Pinpoint the cell where the given text exists, returning its [X, Y] midpoint coordinate. 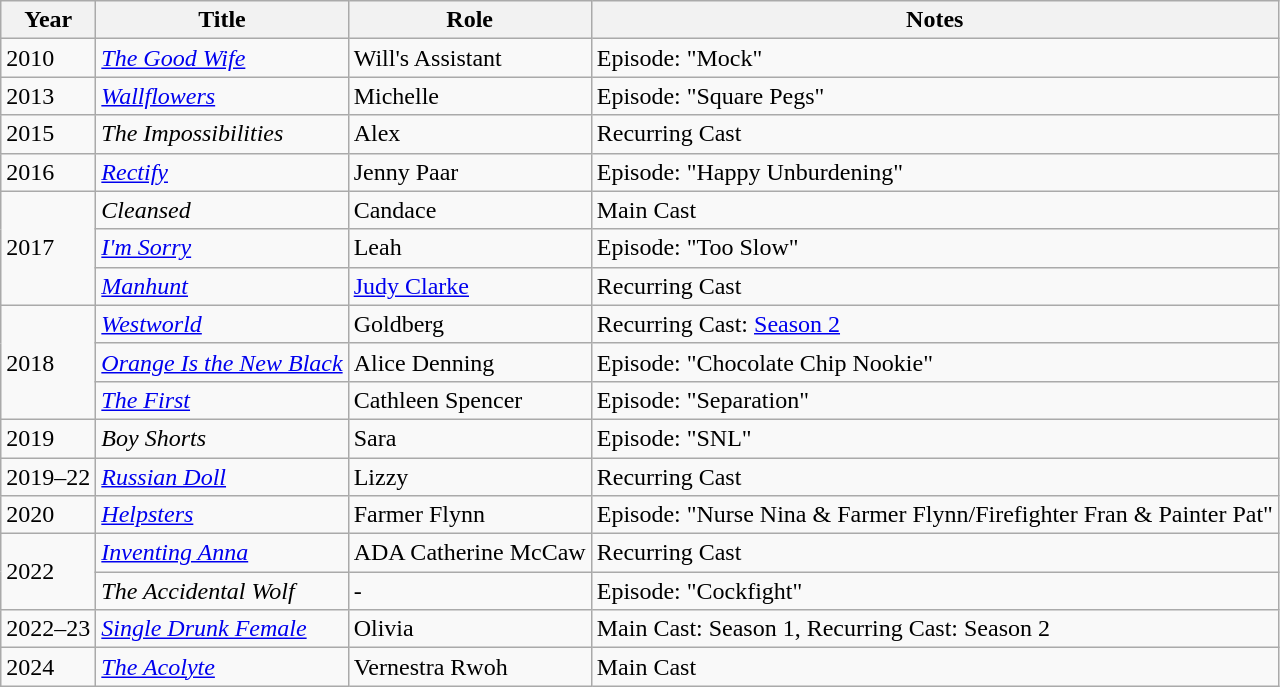
Cleansed [222, 210]
Episode: "Square Pegs" [934, 96]
Episode: "Separation" [934, 400]
ADA Catherine McCaw [470, 553]
Lizzy [470, 477]
Episode: "SNL" [934, 438]
2010 [48, 58]
Episode: "Too Slow" [934, 248]
2024 [48, 667]
Judy Clarke [470, 286]
Michelle [470, 96]
Alice Denning [470, 362]
The Acolyte [222, 667]
Single Drunk Female [222, 629]
Role [470, 20]
Notes [934, 20]
Goldberg [470, 324]
Episode: "Cockfight" [934, 591]
2018 [48, 362]
The Good Wife [222, 58]
Title [222, 20]
Recurring Cast: Season 2 [934, 324]
2015 [48, 134]
Episode: "Happy Unburdening" [934, 172]
Leah [470, 248]
Vernestra Rwoh [470, 667]
2019 [48, 438]
Russian Doll [222, 477]
Sara [470, 438]
Helpsters [222, 515]
- [470, 591]
Olivia [470, 629]
Main Cast: Season 1, Recurring Cast: Season 2 [934, 629]
Episode: "Nurse Nina & Farmer Flynn/Firefighter Fran & Painter Pat" [934, 515]
Boy Shorts [222, 438]
Wallflowers [222, 96]
I'm Sorry [222, 248]
Cathleen Spencer [470, 400]
2022 [48, 572]
2013 [48, 96]
Episode: "Mock" [934, 58]
The First [222, 400]
2017 [48, 248]
The Accidental Wolf [222, 591]
The Impossibilities [222, 134]
Westworld [222, 324]
Manhunt [222, 286]
Year [48, 20]
Alex [470, 134]
Episode: "Chocolate Chip Nookie" [934, 362]
2022–23 [48, 629]
Candace [470, 210]
2020 [48, 515]
Jenny Paar [470, 172]
2016 [48, 172]
Will's Assistant [470, 58]
Orange Is the New Black [222, 362]
Farmer Flynn [470, 515]
2019–22 [48, 477]
Rectify [222, 172]
Inventing Anna [222, 553]
